Output the [x, y] coordinate of the center of the cell containing the given text.  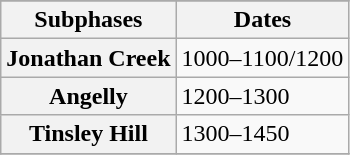
Jonathan Creek [88, 58]
Dates [262, 20]
Angelly [88, 96]
1000–1100/1200 [262, 58]
1300–1450 [262, 134]
Subphases [88, 20]
1200–1300 [262, 96]
Tinsley Hill [88, 134]
